Detect which cell encompasses the target text, then output its [X, Y] center coordinate. 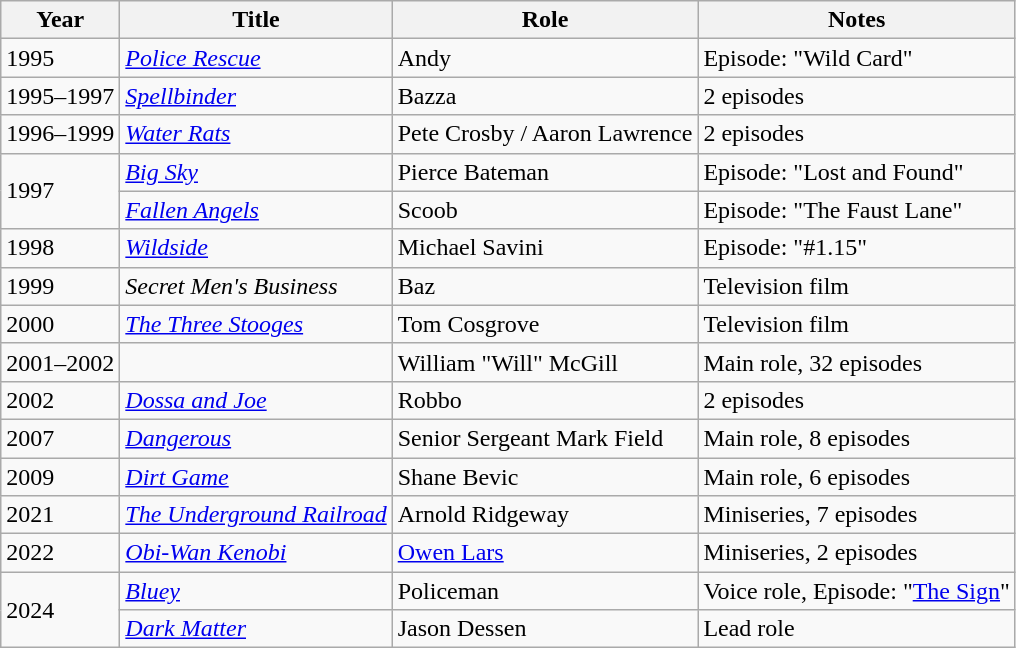
Lead role [857, 629]
Dirt Game [256, 477]
Senior Sergeant Mark Field [545, 438]
2001–2002 [60, 362]
Policeman [545, 591]
Fallen Angels [256, 210]
2000 [60, 324]
Main role, 6 episodes [857, 477]
2022 [60, 553]
Owen Lars [545, 553]
Arnold Ridgeway [545, 515]
Shane Bevic [545, 477]
Main role, 32 episodes [857, 362]
Spellbinder [256, 96]
Dossa and Joe [256, 400]
Dark Matter [256, 629]
Miniseries, 2 episodes [857, 553]
1996–1999 [60, 134]
Water Rats [256, 134]
Role [545, 20]
1995–1997 [60, 96]
Big Sky [256, 172]
Episode: "The Faust Lane" [857, 210]
Pierce Bateman [545, 172]
Robbo [545, 400]
2002 [60, 400]
Michael Savini [545, 248]
Pete Crosby / Aaron Lawrence [545, 134]
Episode: "Lost and Found" [857, 172]
2007 [60, 438]
The Three Stooges [256, 324]
Notes [857, 20]
Main role, 8 episodes [857, 438]
Dangerous [256, 438]
Obi-Wan Kenobi [256, 553]
Tom Cosgrove [545, 324]
Title [256, 20]
1998 [60, 248]
Miniseries, 7 episodes [857, 515]
Baz [545, 286]
William "Will" McGill [545, 362]
Secret Men's Business [256, 286]
1995 [60, 58]
2024 [60, 610]
Bluey [256, 591]
Voice role, Episode: "The Sign" [857, 591]
Episode: "Wild Card" [857, 58]
1999 [60, 286]
2021 [60, 515]
Year [60, 20]
Police Rescue [256, 58]
Jason Dessen [545, 629]
2009 [60, 477]
The Underground Railroad [256, 515]
Scoob [545, 210]
Episode: "#1.15" [857, 248]
Wildside [256, 248]
Bazza [545, 96]
Andy [545, 58]
1997 [60, 191]
